From the cell containing the given text, extract its center point as (X, Y) coordinate. 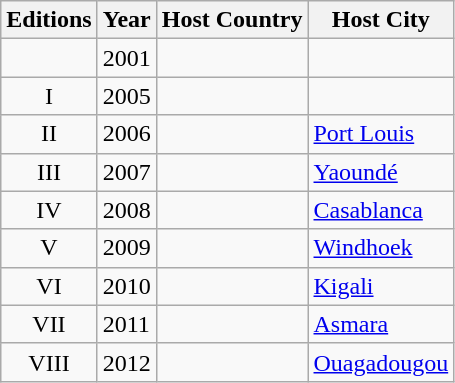
VIII (49, 362)
2001 (126, 58)
I (49, 96)
Host Country (232, 20)
II (49, 134)
Port Louis (381, 134)
2011 (126, 324)
V (49, 248)
Editions (49, 20)
Year (126, 20)
VI (49, 286)
2008 (126, 210)
Ouagadougou (381, 362)
Host City (381, 20)
Asmara (381, 324)
IV (49, 210)
Kigali (381, 286)
VII (49, 324)
2012 (126, 362)
Windhoek (381, 248)
2010 (126, 286)
2009 (126, 248)
2006 (126, 134)
Casablanca (381, 210)
Yaoundé (381, 172)
III (49, 172)
2007 (126, 172)
2005 (126, 96)
